Determine the [X, Y] coordinate at the center of the cell enclosing the given text.  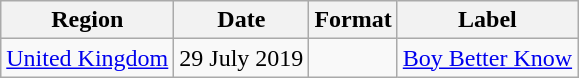
Label [487, 20]
Boy Better Know [487, 58]
29 July 2019 [242, 58]
Date [242, 20]
United Kingdom [88, 58]
Format [353, 20]
Region [88, 20]
